Extract the (X, Y) coordinate from the center of the cell holding the provided text.  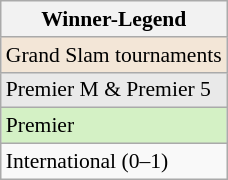
Premier M & Premier 5 (114, 90)
International (0–1) (114, 162)
Winner-Legend (114, 19)
Grand Slam tournaments (114, 55)
Premier (114, 126)
